From the cell containing the given text, extract its center point as (X, Y) coordinate. 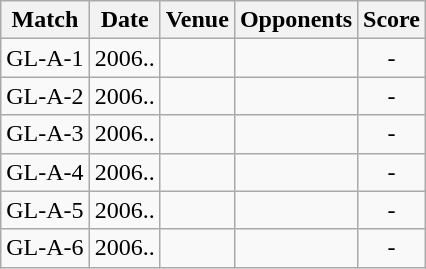
Match (45, 20)
Venue (197, 20)
Opponents (296, 20)
GL-A-6 (45, 248)
GL-A-5 (45, 210)
GL-A-3 (45, 134)
Date (124, 20)
GL-A-4 (45, 172)
Score (392, 20)
GL-A-1 (45, 58)
GL-A-2 (45, 96)
